Detect which cell encompasses the target text, then output its (X, Y) center coordinate. 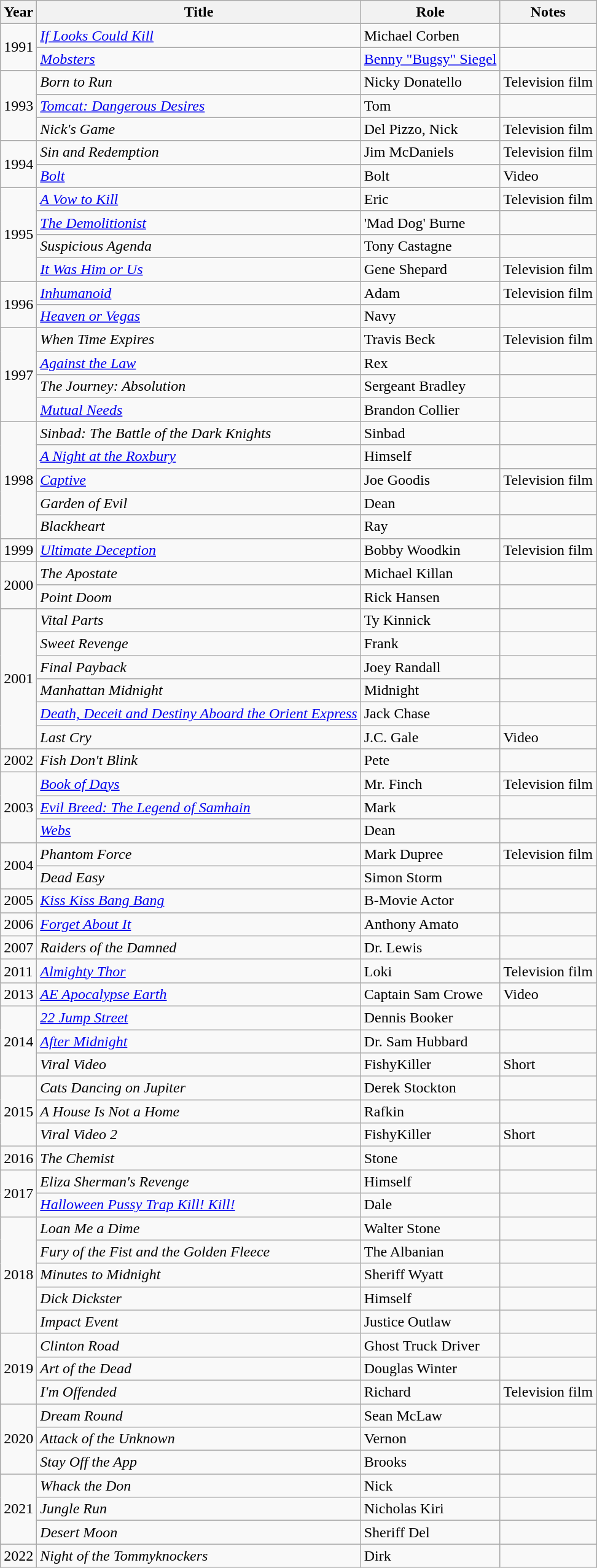
Impact Event (199, 1322)
1991 (18, 47)
Mark (430, 807)
2000 (18, 585)
Travis Beck (430, 340)
Anthony Amato (430, 924)
2011 (18, 971)
Raiders of the Damned (199, 947)
A Vow to Kill (199, 199)
Mobsters (199, 59)
Joey Randall (430, 667)
1994 (18, 164)
Justice Outlaw (430, 1322)
Role (430, 12)
Ray (430, 527)
Eliza Sherman's Revenge (199, 1182)
Stone (430, 1158)
2002 (18, 761)
Blackheart (199, 527)
Sweet Revenge (199, 643)
Vital Parts (199, 620)
Attack of the Unknown (199, 1439)
Book of Days (199, 784)
Michael Killan (430, 573)
Final Payback (199, 667)
Heaven or Vegas (199, 316)
Navy (430, 316)
Born to Run (199, 82)
1993 (18, 106)
Tony Castagne (430, 246)
2007 (18, 947)
Sean McLaw (430, 1415)
AE Apocalypse Earth (199, 994)
Sheriff Wyatt (430, 1275)
2001 (18, 678)
Del Pizzo, Nick (430, 129)
Forget About It (199, 924)
Ultimate Deception (199, 550)
A House Is Not a Home (199, 1111)
Jungle Run (199, 1509)
Nick (430, 1486)
Derek Stockton (430, 1088)
Cats Dancing on Jupiter (199, 1088)
2021 (18, 1509)
Michael Corben (430, 36)
The Apostate (199, 573)
2020 (18, 1438)
Dennis Booker (430, 1017)
Year (18, 12)
Night of the Tommyknockers (199, 1556)
Dead Easy (199, 877)
1997 (18, 375)
Sinbad (430, 433)
1999 (18, 550)
Clinton Road (199, 1345)
When Time Expires (199, 340)
Joe Goodis (430, 480)
Adam (430, 293)
Sin and Redemption (199, 152)
Sergeant Bradley (430, 386)
2003 (18, 807)
If Looks Could Kill (199, 36)
Jack Chase (430, 714)
Whack the Don (199, 1486)
Viral Video 2 (199, 1135)
Simon Storm (430, 877)
It Was Him or Us (199, 269)
Benny "Bugsy" Siegel (430, 59)
J.C. Gale (430, 737)
I'm Offended (199, 1392)
Mutual Needs (199, 410)
Tomcat: Dangerous Desires (199, 106)
Viral Video (199, 1065)
Dirk (430, 1556)
Nicky Donatello (430, 82)
Captain Sam Crowe (430, 994)
Gene Shepard (430, 269)
Fish Don't Blink (199, 761)
Rick Hansen (430, 597)
B-Movie Actor (430, 901)
Richard (430, 1392)
Garden of Evil (199, 503)
Rafkin (430, 1111)
Sinbad: The Battle of the Dark Knights (199, 433)
Manhattan Midnight (199, 691)
Ghost Truck Driver (430, 1345)
Vernon (430, 1439)
Kiss Kiss Bang Bang (199, 901)
2005 (18, 901)
2014 (18, 1041)
1996 (18, 305)
Mark Dupree (430, 854)
The Demolitionist (199, 222)
Desert Moon (199, 1532)
Title (199, 12)
2019 (18, 1368)
Almighty Thor (199, 971)
Death, Deceit and Destiny Aboard the Orient Express (199, 714)
2004 (18, 866)
Against the Law (199, 363)
Art of the Dead (199, 1368)
Minutes to Midnight (199, 1275)
Bobby Woodkin (430, 550)
Dr. Sam Hubbard (430, 1041)
Sheriff Del (430, 1532)
Fury of the Fist and the Golden Fleece (199, 1252)
Stay Off the App (199, 1462)
1998 (18, 480)
Dream Round (199, 1415)
Nick's Game (199, 129)
2016 (18, 1158)
Dick Dickster (199, 1298)
'Mad Dog' Burne (430, 222)
Dr. Lewis (430, 947)
Tom (430, 106)
Inhumanoid (199, 293)
Evil Breed: The Legend of Samhain (199, 807)
22 Jump Street (199, 1017)
Rex (430, 363)
1995 (18, 234)
After Midnight (199, 1041)
Jim McDaniels (430, 152)
Pete (430, 761)
Frank (430, 643)
Nicholas Kiri (430, 1509)
Dale (430, 1205)
2006 (18, 924)
Eric (430, 199)
A Night at the Roxbury (199, 457)
Walter Stone (430, 1228)
2017 (18, 1193)
Suspicious Agenda (199, 246)
Point Doom (199, 597)
Notes (548, 12)
2022 (18, 1556)
Mr. Finch (430, 784)
Halloween Pussy Trap Kill! Kill! (199, 1205)
The Albanian (430, 1252)
2013 (18, 994)
Phantom Force (199, 854)
Brandon Collier (430, 410)
Douglas Winter (430, 1368)
Last Cry (199, 737)
The Journey: Absolution (199, 386)
Midnight (430, 691)
Loan Me a Dime (199, 1228)
Webs (199, 831)
Ty Kinnick (430, 620)
Captive (199, 480)
Loki (430, 971)
2018 (18, 1275)
2015 (18, 1111)
The Chemist (199, 1158)
Brooks (430, 1462)
